Output the (x, y) coordinate of the center of the cell containing the given text.  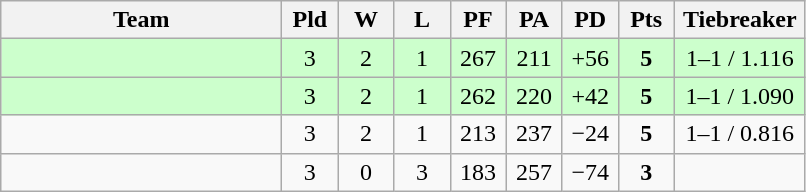
Team (142, 20)
Tiebreaker (740, 20)
267 (478, 58)
L (422, 20)
220 (534, 96)
213 (478, 134)
PA (534, 20)
262 (478, 96)
+42 (590, 96)
0 (366, 172)
237 (534, 134)
1–1 / 1.116 (740, 58)
183 (478, 172)
Pld (310, 20)
−24 (590, 134)
1–1 / 0.816 (740, 134)
W (366, 20)
257 (534, 172)
Pts (646, 20)
+56 (590, 58)
211 (534, 58)
1–1 / 1.090 (740, 96)
PD (590, 20)
PF (478, 20)
−74 (590, 172)
